Provide the [X, Y] coordinate of the cell's center where the given text is located.  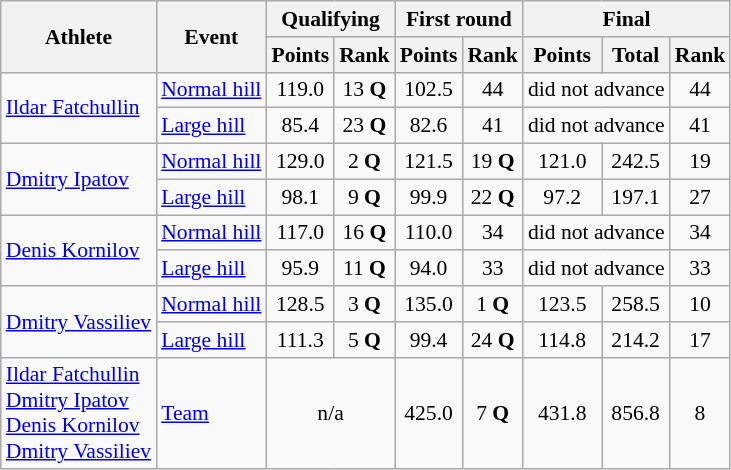
117.0 [300, 233]
97.2 [562, 197]
5 Q [364, 340]
99.4 [429, 340]
19 [700, 162]
10 [700, 304]
9 Q [364, 197]
Athlete [78, 36]
Denis Kornilov [78, 250]
27 [700, 197]
856.8 [636, 413]
128.5 [300, 304]
Ildar Fatchullin [78, 108]
Dmitry Vassiliev [78, 322]
23 Q [364, 126]
7 Q [492, 413]
94.0 [429, 269]
242.5 [636, 162]
110.0 [429, 233]
Team [211, 413]
3 Q [364, 304]
114.8 [562, 340]
16 Q [364, 233]
Final [626, 19]
258.5 [636, 304]
24 Q [492, 340]
1 Q [492, 304]
121.0 [562, 162]
98.1 [300, 197]
197.1 [636, 197]
425.0 [429, 413]
129.0 [300, 162]
85.4 [300, 126]
82.6 [429, 126]
Qualifying [330, 19]
13 Q [364, 90]
119.0 [300, 90]
135.0 [429, 304]
Dmitry Ipatov [78, 180]
19 Q [492, 162]
95.9 [300, 269]
n/a [330, 413]
111.3 [300, 340]
121.5 [429, 162]
Event [211, 36]
First round [459, 19]
17 [700, 340]
22 Q [492, 197]
123.5 [562, 304]
Ildar FatchullinDmitry IpatovDenis KornilovDmitry Vassiliev [78, 413]
99.9 [429, 197]
8 [700, 413]
Total [636, 55]
214.2 [636, 340]
11 Q [364, 269]
431.8 [562, 413]
2 Q [364, 162]
102.5 [429, 90]
